Pinpoint the cell where the given text exists, returning its [X, Y] midpoint coordinate. 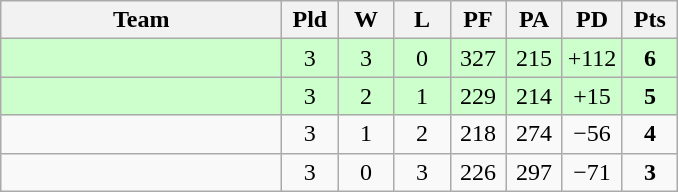
297 [534, 172]
PD [592, 20]
W [366, 20]
+15 [592, 96]
274 [534, 134]
214 [534, 96]
−56 [592, 134]
226 [478, 172]
229 [478, 96]
Pts [650, 20]
L [422, 20]
Pld [310, 20]
218 [478, 134]
215 [534, 58]
−71 [592, 172]
+112 [592, 58]
PF [478, 20]
327 [478, 58]
5 [650, 96]
Team [142, 20]
PA [534, 20]
4 [650, 134]
6 [650, 58]
